Locate the cell with the specified text and output its [X, Y] center coordinate. 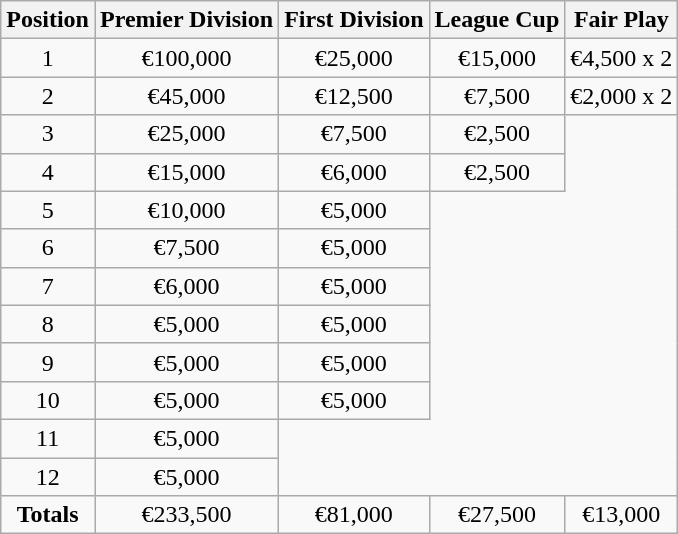
€12,500 [354, 96]
7 [48, 286]
€81,000 [354, 515]
€13,000 [622, 515]
Totals [48, 515]
€4,500 x 2 [622, 58]
League Cup [497, 20]
1 [48, 58]
Premier Division [186, 20]
€2,000 x 2 [622, 96]
9 [48, 362]
10 [48, 400]
First Division [354, 20]
€10,000 [186, 210]
€233,500 [186, 515]
8 [48, 324]
Fair Play [622, 20]
€100,000 [186, 58]
6 [48, 248]
5 [48, 210]
4 [48, 172]
2 [48, 96]
€45,000 [186, 96]
Position [48, 20]
€27,500 [497, 515]
3 [48, 134]
11 [48, 438]
12 [48, 477]
